Locate the cell with the specified text and output its (x, y) center coordinate. 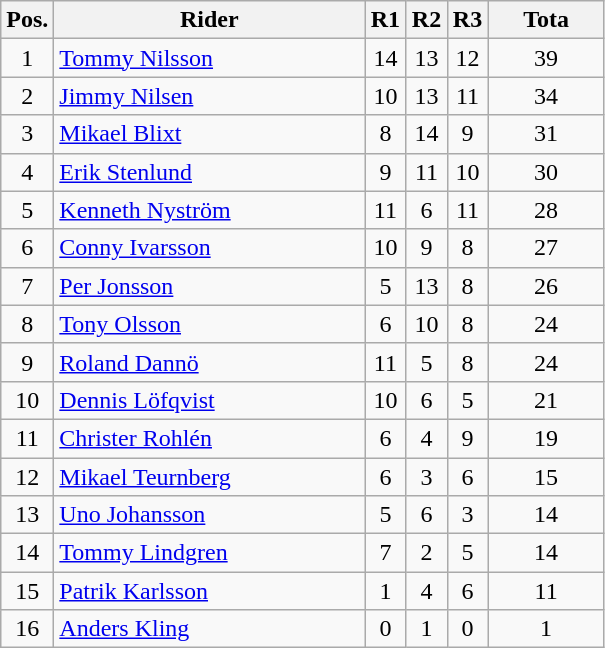
Tota (546, 20)
Dennis Löfqvist (210, 400)
Patrik Karlsson (210, 591)
39 (546, 58)
16 (28, 629)
Erik Stenlund (210, 172)
Per Jonsson (210, 286)
Conny Ivarsson (210, 248)
Mikael Teurnberg (210, 477)
21 (546, 400)
Tommy Nilsson (210, 58)
27 (546, 248)
Roland Dannö (210, 362)
28 (546, 210)
Mikael Blixt (210, 134)
Tommy Lindgren (210, 553)
Christer Rohlén (210, 438)
R1 (386, 20)
Uno Johansson (210, 515)
31 (546, 134)
19 (546, 438)
Pos. (28, 20)
26 (546, 286)
Rider (210, 20)
Kenneth Nyström (210, 210)
34 (546, 96)
30 (546, 172)
R3 (468, 20)
R2 (426, 20)
Jimmy Nilsen (210, 96)
Tony Olsson (210, 324)
Anders Kling (210, 629)
